From the cell containing the given text, extract its center point as [x, y] coordinate. 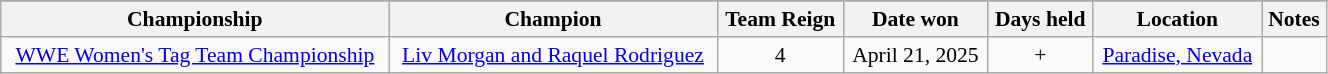
WWE Women's Tag Team Championship [195, 55]
Paradise, Nevada [1177, 55]
Days held [1040, 19]
Liv Morgan and Raquel Rodriguez [553, 55]
+ [1040, 55]
4 [780, 55]
Championship [195, 19]
Notes [1294, 19]
Champion [553, 19]
Team Reign [780, 19]
Location [1177, 19]
April 21, 2025 [916, 55]
Date won [916, 19]
